Scan for the cell matching the given text and deliver its (X, Y) coordinate at center. 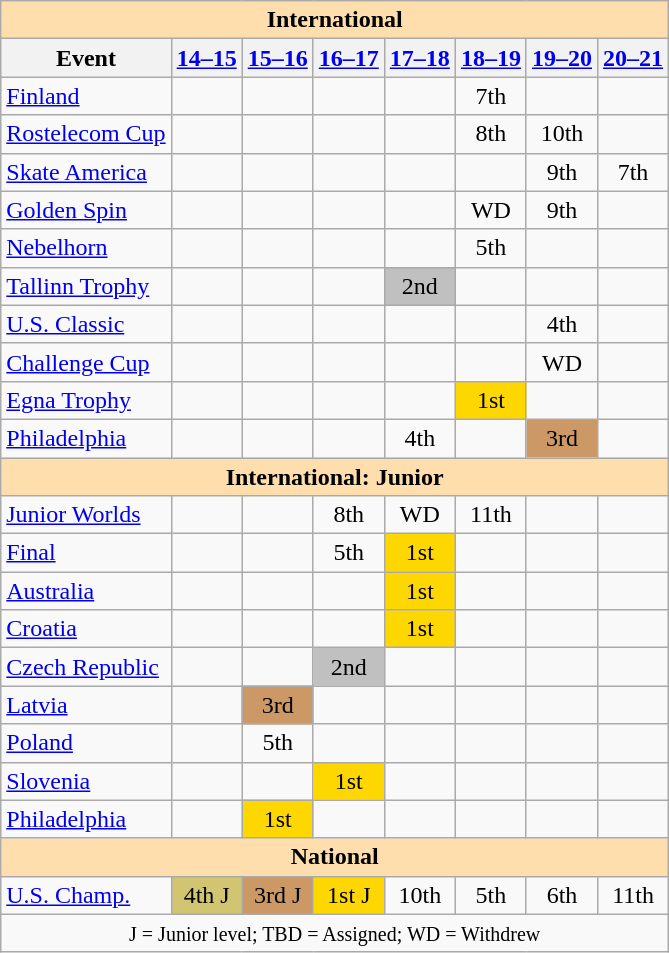
Slovenia (86, 781)
Golden Spin (86, 210)
U.S. Classic (86, 324)
17–18 (420, 58)
20–21 (634, 58)
Egna Trophy (86, 400)
16–17 (348, 58)
18–19 (490, 58)
15–16 (278, 58)
1st J (348, 895)
Challenge Cup (86, 362)
Australia (86, 591)
Junior Worlds (86, 515)
Nebelhorn (86, 248)
14–15 (206, 58)
6th (562, 895)
Latvia (86, 705)
Finland (86, 96)
Event (86, 58)
National (335, 857)
19–20 (562, 58)
Croatia (86, 629)
4th J (206, 895)
International: Junior (335, 477)
Final (86, 553)
Skate America (86, 172)
J = Junior level; TBD = Assigned; WD = Withdrew (335, 933)
Tallinn Trophy (86, 286)
3rd J (278, 895)
Czech Republic (86, 667)
Rostelecom Cup (86, 134)
U.S. Champ. (86, 895)
International (335, 20)
Poland (86, 743)
